Capture the cell that displays the provided text and extract its [x, y] central coordinate. 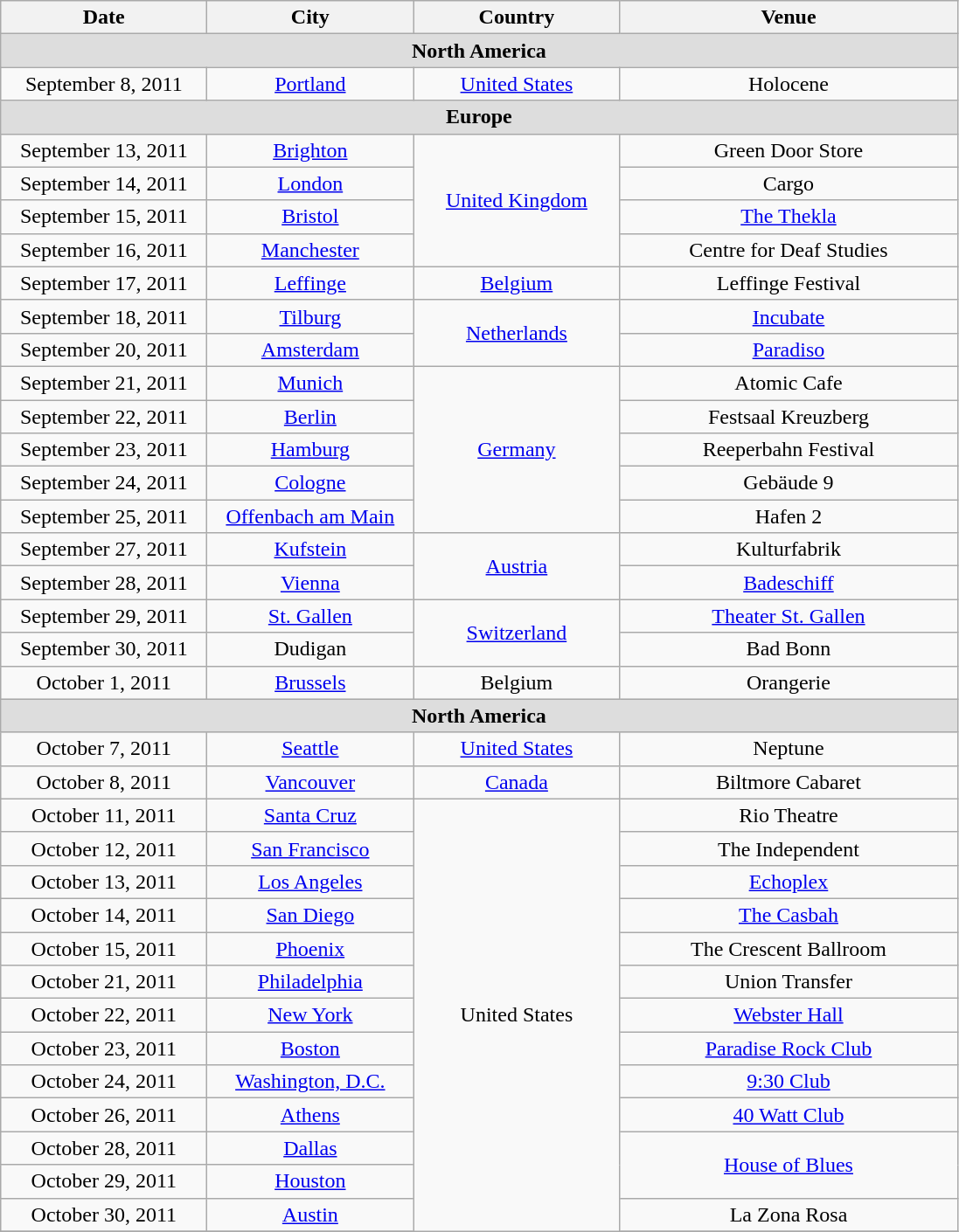
Cargo [789, 183]
Canada [517, 782]
October 22, 2011 [104, 1015]
The Casbah [789, 915]
September 28, 2011 [104, 583]
The Thekla [789, 217]
Netherlands [517, 333]
Hamburg [310, 450]
September 29, 2011 [104, 616]
Venue [789, 17]
September 17, 2011 [104, 283]
Santa Cruz [310, 815]
Badeschiff [789, 583]
September 23, 2011 [104, 450]
House of Blues [789, 1165]
October 14, 2011 [104, 915]
Union Transfer [789, 982]
September 18, 2011 [104, 316]
Europe [479, 117]
September 27, 2011 [104, 550]
Incubate [789, 316]
Tilburg [310, 316]
Kulturfabrik [789, 550]
October 26, 2011 [104, 1115]
Portland [310, 84]
Reeperbahn Festival [789, 450]
San Francisco [310, 848]
Athens [310, 1115]
Bad Bonn [789, 649]
Seattle [310, 749]
Cologne [310, 483]
New York [310, 1015]
United Kingdom [517, 200]
40 Watt Club [789, 1115]
Rio Theatre [789, 815]
Gebäude 9 [789, 483]
September 30, 2011 [104, 649]
Leffinge [310, 283]
September 13, 2011 [104, 150]
Washington, D.C. [310, 1082]
Munich [310, 383]
Houston [310, 1181]
September 8, 2011 [104, 84]
September 15, 2011 [104, 217]
Dudigan [310, 649]
September 22, 2011 [104, 417]
Bristol [310, 217]
Paradise Rock Club [789, 1049]
San Diego [310, 915]
Echoplex [789, 882]
September 20, 2011 [104, 350]
Hafen 2 [789, 516]
Vienna [310, 583]
Amsterdam [310, 350]
Neptune [789, 749]
October 13, 2011 [104, 882]
Phoenix [310, 948]
October 28, 2011 [104, 1148]
October 30, 2011 [104, 1215]
Atomic Cafe [789, 383]
September 25, 2011 [104, 516]
October 24, 2011 [104, 1082]
Festsaal Kreuzberg [789, 417]
September 21, 2011 [104, 383]
Switzerland [517, 633]
October 23, 2011 [104, 1049]
St. Gallen [310, 616]
The Independent [789, 848]
Holocene [789, 84]
September 24, 2011 [104, 483]
Brussels [310, 682]
Berlin [310, 417]
Manchester [310, 250]
October 21, 2011 [104, 982]
October 29, 2011 [104, 1181]
Centre for Deaf Studies [789, 250]
Country [517, 17]
Dallas [310, 1148]
Philadelphia [310, 982]
October 7, 2011 [104, 749]
October 1, 2011 [104, 682]
Date [104, 17]
Brighton [310, 150]
October 15, 2011 [104, 948]
Offenbach am Main [310, 516]
Austria [517, 566]
September 14, 2011 [104, 183]
Webster Hall [789, 1015]
Theater St. Gallen [789, 616]
Kufstein [310, 550]
London [310, 183]
October 12, 2011 [104, 848]
September 16, 2011 [104, 250]
Orangerie [789, 682]
Biltmore Cabaret [789, 782]
Vancouver [310, 782]
Green Door Store [789, 150]
Los Angeles [310, 882]
The Crescent Ballroom [789, 948]
City [310, 17]
Leffinge Festival [789, 283]
October 8, 2011 [104, 782]
La Zona Rosa [789, 1215]
Austin [310, 1215]
October 11, 2011 [104, 815]
Boston [310, 1049]
Paradiso [789, 350]
9:30 Club [789, 1082]
Germany [517, 449]
